Pinpoint the cell where the given text exists, returning its [X, Y] midpoint coordinate. 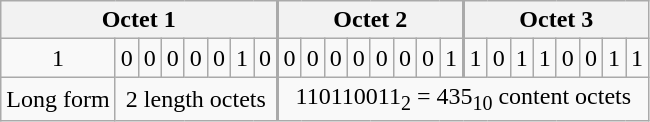
Long form [58, 99]
Octet 3 [556, 20]
Octet 1 [140, 20]
Octet 2 [370, 20]
1101100112 = 43510 content octets [462, 99]
2 length octets [196, 99]
